Return the (X, Y) coordinate for the center point of the cell that contains the specified text.  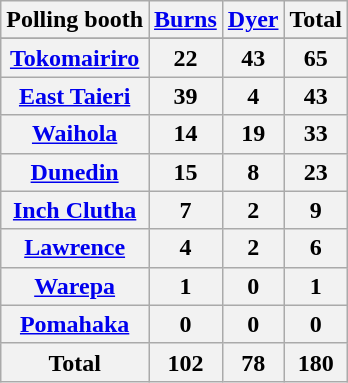
9 (316, 210)
Lawrence (75, 248)
180 (316, 362)
102 (186, 362)
8 (253, 172)
22 (186, 58)
Warepa (75, 286)
23 (316, 172)
33 (316, 134)
Dunedin (75, 172)
65 (316, 58)
Pomahaka (75, 324)
Tokomairiro (75, 58)
Waihola (75, 134)
15 (186, 172)
7 (186, 210)
Polling booth (75, 20)
6 (316, 248)
19 (253, 134)
78 (253, 362)
Burns (186, 20)
Dyer (253, 20)
39 (186, 96)
14 (186, 134)
East Taieri (75, 96)
Inch Clutha (75, 210)
